Detect which cell encompasses the target text, then output its (X, Y) center coordinate. 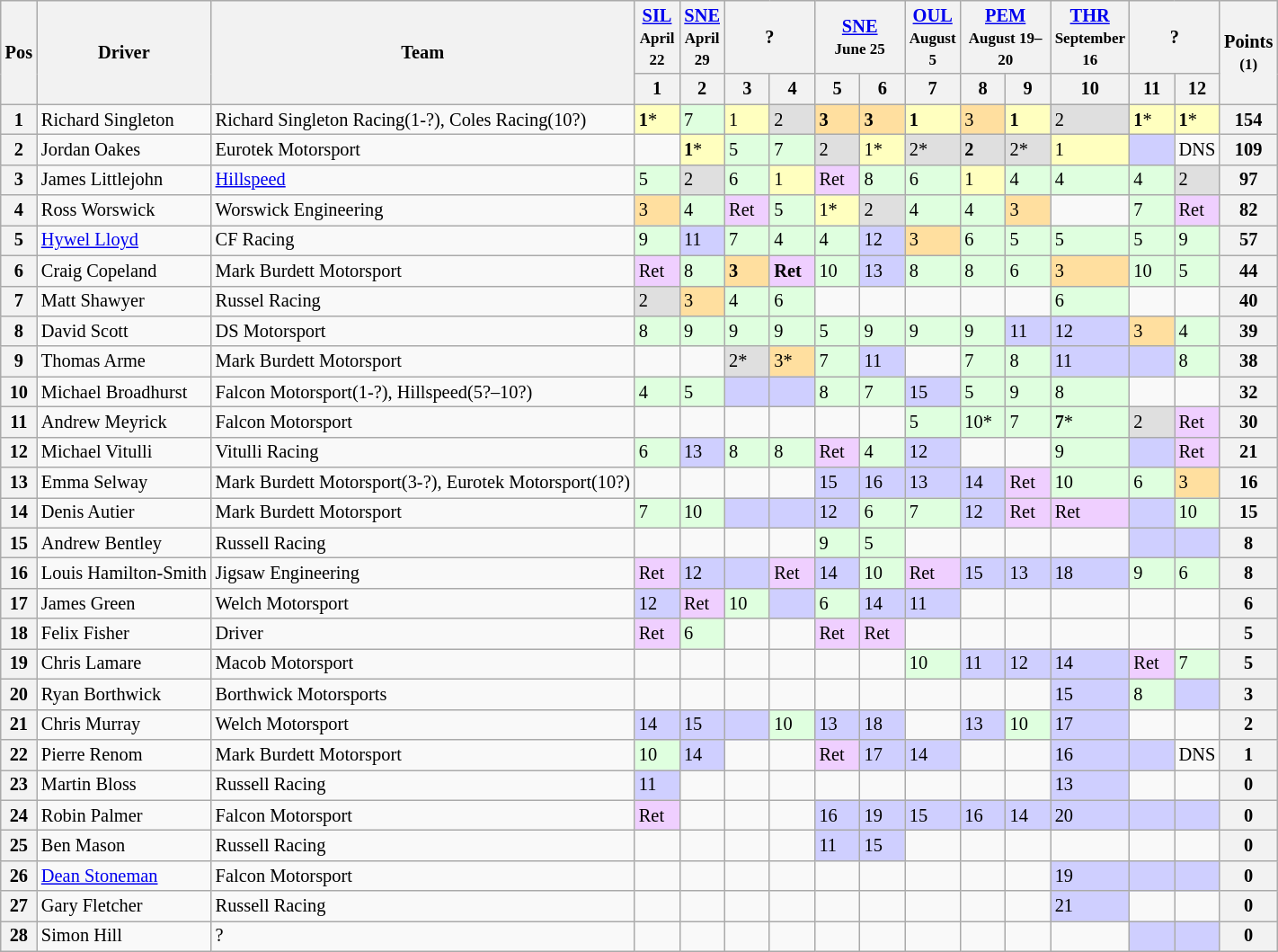
82 (1248, 210)
Robin Palmer (124, 815)
Hywel Lloyd (124, 240)
Jordan Oakes (124, 149)
28 (19, 936)
Dean Stoneman (124, 876)
Denis Autier (124, 512)
Simon Hill (124, 936)
Macob Motorsport (422, 663)
Ross Worswick (124, 210)
23 (19, 785)
Ryan Borthwick (124, 694)
7* (1090, 422)
Michael Vitulli (124, 452)
26 (19, 876)
97 (1248, 180)
CF Racing (422, 240)
Andrew Bentley (124, 543)
Team (422, 52)
109 (1248, 149)
Points(1) (1248, 52)
SNEJune 25 (860, 37)
Worswick Engineering (422, 210)
24 (19, 815)
Richard Singleton (124, 120)
Craig Copeland (124, 271)
Ben Mason (124, 845)
25 (19, 845)
Richard Singleton Racing(1-?), Coles Racing(10?) (422, 120)
PEMAugust 19–20 (1005, 37)
Chris Lamare (124, 663)
39 (1248, 331)
57 (1248, 240)
22 (19, 754)
Gary Fletcher (124, 906)
Russel Racing (422, 301)
44 (1248, 271)
32 (1248, 392)
Michael Broadhurst (124, 392)
27 (19, 906)
Mark Burdett Motorsport(3-?), Eurotek Motorsport(10?) (422, 483)
30 (1248, 422)
Falcon Motorsport(1-?), Hillspeed(5?–10?) (422, 392)
Vitulli Racing (422, 452)
Andrew Meyrick (124, 422)
DS Motorsport (422, 331)
James Littlejohn (124, 180)
SNEApril 29 (702, 37)
154 (1248, 120)
Felix Fisher (124, 634)
Eurotek Motorsport (422, 149)
Thomas Arme (124, 361)
Chris Murray (124, 725)
Pierre Renom (124, 754)
38 (1248, 361)
Emma Selway (124, 483)
Hillspeed (422, 180)
3* (792, 361)
10* (982, 422)
OULAugust 5 (933, 37)
SILApril 22 (657, 37)
Louis Hamilton-Smith (124, 573)
Matt Shawyer (124, 301)
David Scott (124, 331)
Borthwick Motorsports (422, 694)
James Green (124, 603)
Jigsaw Engineering (422, 573)
40 (1248, 301)
Martin Bloss (124, 785)
THRSeptember 16 (1090, 37)
Pos (19, 52)
